Scan for the cell matching the given text and deliver its [x, y] coordinate at center. 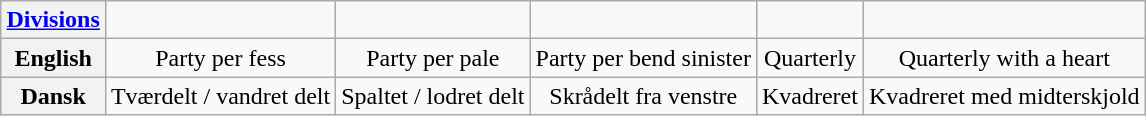
English [53, 58]
Skrådelt fra venstre [643, 96]
Dansk [53, 96]
Divisions [53, 20]
Tværdelt / vandret delt [220, 96]
Party per bend sinister [643, 58]
Kvadreret [810, 96]
Quarterly [810, 58]
Spaltet / lodret delt [433, 96]
Party per fess [220, 58]
Party per pale [433, 58]
Kvadreret med midterskjold [1004, 96]
Quarterly with a heart [1004, 58]
